Return the [X, Y] coordinate for the center point of the cell that contains the specified text.  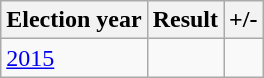
2015 [74, 58]
+/- [244, 20]
Result [185, 20]
Election year [74, 20]
